From the cell containing the given text, extract its center point as (x, y) coordinate. 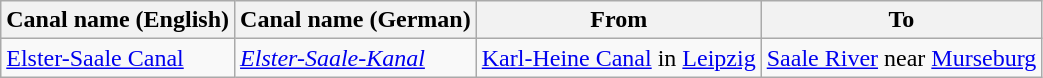
To (902, 20)
Elster-Saale-Kanal (356, 58)
Karl-Heine Canal in Leipzig (618, 58)
Canal name (English) (118, 20)
Saale River near Murseburg (902, 58)
Elster-Saale Canal (118, 58)
From (618, 20)
Canal name (German) (356, 20)
